Return [X, Y] of the center of cell containing provided text 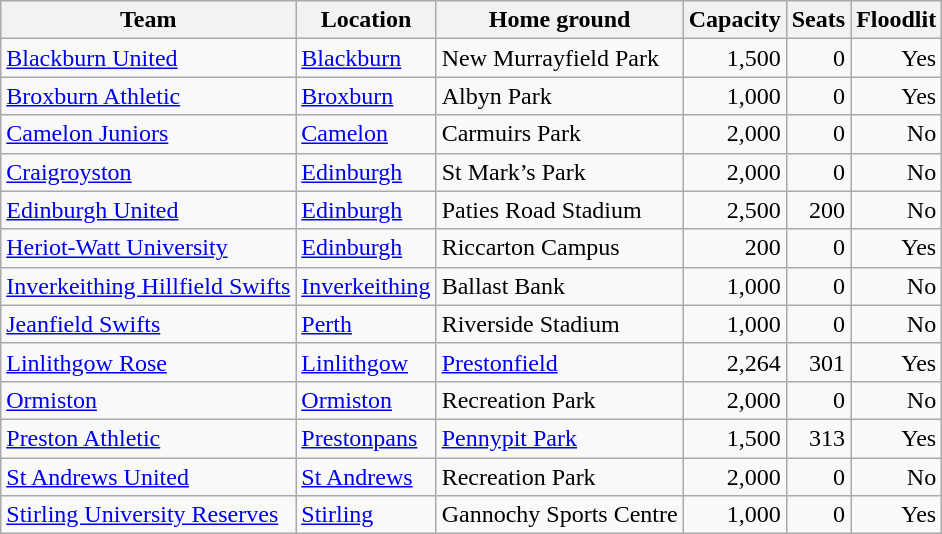
Prestonfield [560, 362]
Pennypit Park [560, 438]
301 [818, 362]
Preston Athletic [148, 438]
Perth [366, 324]
Prestonpans [366, 438]
Heriot-Watt University [148, 248]
2,264 [734, 362]
Home ground [560, 20]
Inverkeithing Hillfield Swifts [148, 286]
St Andrews [366, 477]
Floodlit [896, 20]
Broxburn Athletic [148, 96]
Stirling University Reserves [148, 515]
Blackburn United [148, 58]
Camelon [366, 134]
Capacity [734, 20]
Edinburgh United [148, 210]
Carmuirs Park [560, 134]
Ballast Bank [560, 286]
Linlithgow Rose [148, 362]
Seats [818, 20]
Craigroyston [148, 172]
2,500 [734, 210]
New Murrayfield Park [560, 58]
Inverkeithing [366, 286]
Albyn Park [560, 96]
Camelon Juniors [148, 134]
Riccarton Campus [560, 248]
Jeanfield Swifts [148, 324]
Team [148, 20]
Broxburn [366, 96]
Stirling [366, 515]
St Mark’s Park [560, 172]
Linlithgow [366, 362]
Location [366, 20]
St Andrews United [148, 477]
Gannochy Sports Centre [560, 515]
Riverside Stadium [560, 324]
Blackburn [366, 58]
Paties Road Stadium [560, 210]
313 [818, 438]
